Return (x, y) of the center of cell containing provided text 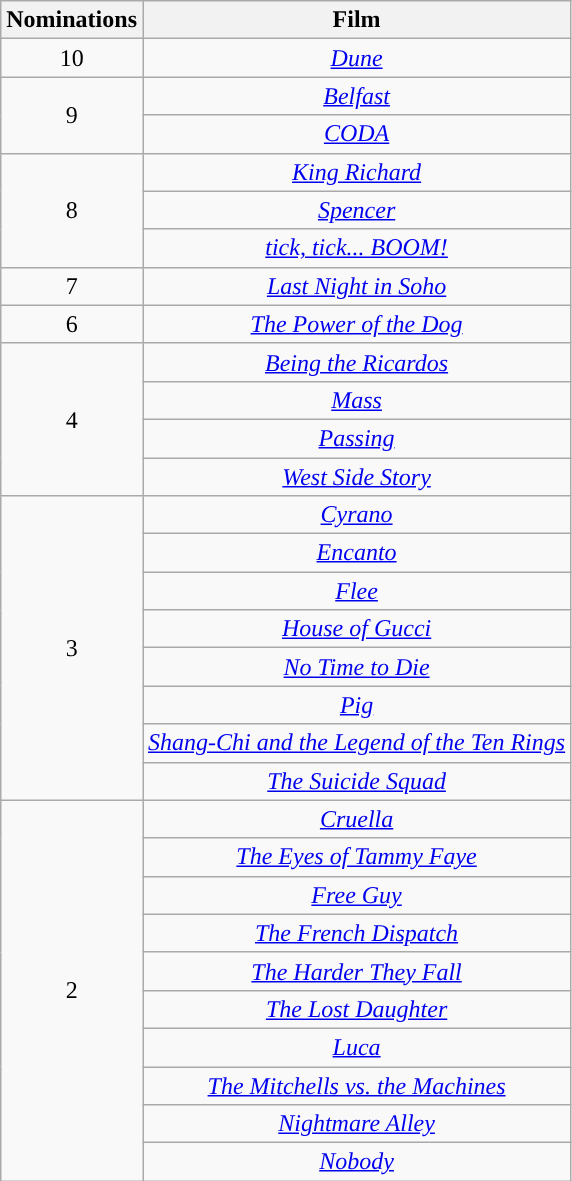
The Eyes of Tammy Faye (356, 857)
Spencer (356, 210)
Being the Ricardos (356, 362)
3 (72, 648)
No Time to Die (356, 667)
Nobody (356, 1162)
Last Night in Soho (356, 286)
8 (72, 210)
The Suicide Squad (356, 781)
Pig (356, 705)
Dune (356, 58)
Encanto (356, 553)
The Lost Daughter (356, 1009)
The French Dispatch (356, 933)
The Power of the Dog (356, 324)
10 (72, 58)
Cyrano (356, 515)
2 (72, 990)
King Richard (356, 172)
6 (72, 324)
Shang-Chi and the Legend of the Ten Rings (356, 743)
Passing (356, 438)
Nominations (72, 20)
Cruella (356, 819)
Flee (356, 591)
Nightmare Alley (356, 1124)
tick, tick... BOOM! (356, 248)
Mass (356, 400)
House of Gucci (356, 629)
Luca (356, 1047)
4 (72, 419)
7 (72, 286)
Free Guy (356, 895)
CODA (356, 134)
Film (356, 20)
The Mitchells vs. the Machines (356, 1085)
Belfast (356, 96)
9 (72, 115)
West Side Story (356, 477)
The Harder They Fall (356, 971)
